Identify which cell holds the provided text, then report its (X, Y) central coordinate. 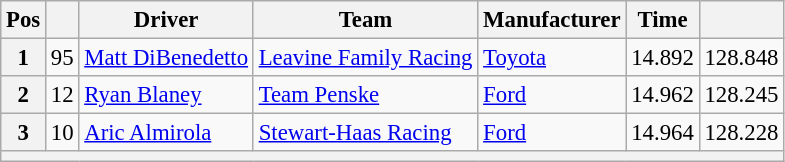
10 (62, 133)
Toyota (552, 58)
95 (62, 58)
1 (24, 58)
Pos (24, 20)
Team Penske (365, 95)
Time (662, 20)
12 (62, 95)
Manufacturer (552, 20)
128.245 (742, 95)
14.964 (662, 133)
3 (24, 133)
14.892 (662, 58)
Aric Almirola (166, 133)
Ryan Blaney (166, 95)
128.228 (742, 133)
Leavine Family Racing (365, 58)
2 (24, 95)
Matt DiBenedetto (166, 58)
Driver (166, 20)
128.848 (742, 58)
Team (365, 20)
14.962 (662, 95)
Stewart-Haas Racing (365, 133)
